Detect which cell encompasses the target text, then output its (x, y) center coordinate. 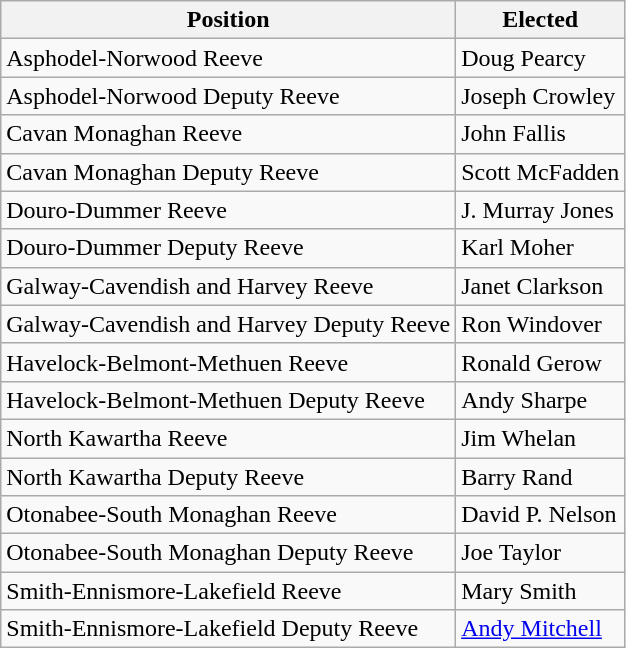
Ron Windover (540, 324)
Elected (540, 20)
J. Murray Jones (540, 210)
Cavan Monaghan Deputy Reeve (228, 172)
Joseph Crowley (540, 96)
Scott McFadden (540, 172)
John Fallis (540, 134)
Barry Rand (540, 477)
Galway-Cavendish and Harvey Reeve (228, 286)
Havelock-Belmont-Methuen Reeve (228, 362)
Smith-Ennismore-Lakefield Deputy Reeve (228, 629)
Smith-Ennismore-Lakefield Reeve (228, 591)
Janet Clarkson (540, 286)
Asphodel-Norwood Deputy Reeve (228, 96)
North Kawartha Reeve (228, 438)
Position (228, 20)
Douro-Dummer Reeve (228, 210)
North Kawartha Deputy Reeve (228, 477)
Galway-Cavendish and Harvey Deputy Reeve (228, 324)
David P. Nelson (540, 515)
Jim Whelan (540, 438)
Douro-Dummer Deputy Reeve (228, 248)
Karl Moher (540, 248)
Ronald Gerow (540, 362)
Otonabee-South Monaghan Reeve (228, 515)
Havelock-Belmont-Methuen Deputy Reeve (228, 400)
Otonabee-South Monaghan Deputy Reeve (228, 553)
Cavan Monaghan Reeve (228, 134)
Mary Smith (540, 591)
Joe Taylor (540, 553)
Asphodel-Norwood Reeve (228, 58)
Doug Pearcy (540, 58)
Andy Mitchell (540, 629)
Andy Sharpe (540, 400)
